Scan for the cell matching the given text and deliver its (X, Y) coordinate at center. 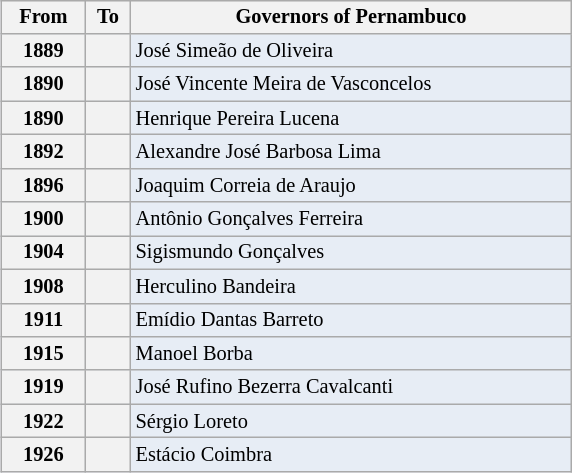
Alexandre José Barbosa Lima (352, 152)
1892 (44, 152)
José Vincente Meira de Vasconcelos (352, 84)
Antônio Gonçalves Ferreira (352, 219)
Manoel Borba (352, 354)
1908 (44, 286)
José Simeão de Oliveira (352, 51)
1911 (44, 320)
Herculino Bandeira (352, 286)
1889 (44, 51)
1904 (44, 253)
1926 (44, 455)
To (108, 17)
1896 (44, 185)
1915 (44, 354)
Estácio Coimbra (352, 455)
1900 (44, 219)
Sérgio Loreto (352, 421)
1919 (44, 387)
Sigismundo Gonçalves (352, 253)
Henrique Pereira Lucena (352, 118)
From (44, 17)
Governors of Pernambuco (352, 17)
1922 (44, 421)
José Rufino Bezerra Cavalcanti (352, 387)
Emídio Dantas Barreto (352, 320)
Joaquim Correia de Araujo (352, 185)
